Output the [x, y] coordinate of the center of the cell containing the given text.  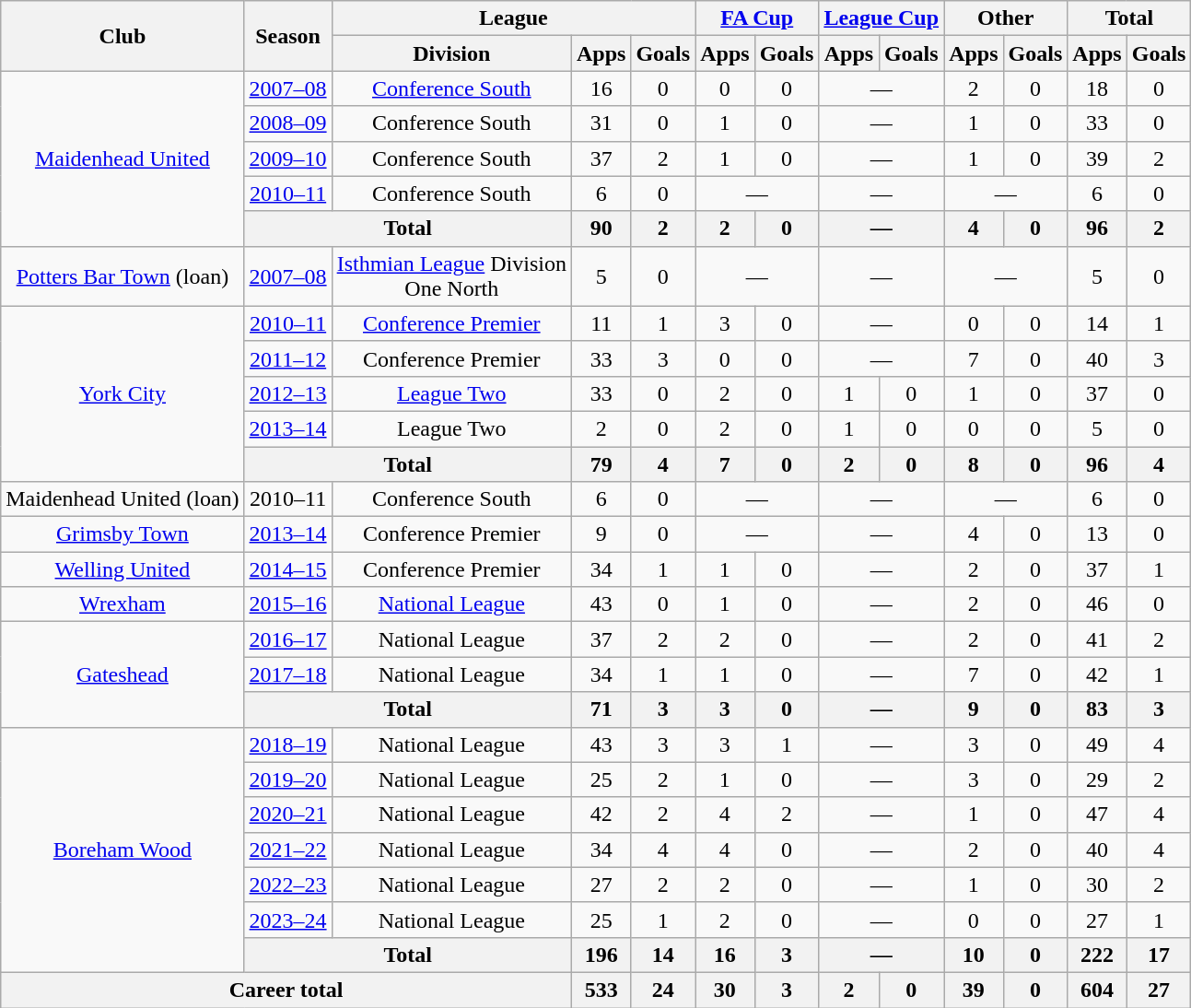
Welling United [123, 569]
17 [1159, 955]
Isthmian League DivisionOne North [451, 276]
Maidenhead United (loan) [123, 499]
46 [1097, 604]
13 [1097, 534]
2023–24 [287, 920]
Career total [286, 990]
FA Cup [757, 18]
41 [1097, 639]
29 [1097, 779]
79 [601, 463]
2015–16 [287, 604]
Season [287, 36]
222 [1097, 955]
2019–20 [287, 779]
2009–10 [287, 158]
2021–22 [287, 850]
71 [601, 709]
2017–18 [287, 674]
2020–21 [287, 815]
2011–12 [287, 358]
Wrexham [123, 604]
Maidenhead United [123, 158]
2022–23 [287, 885]
League [514, 18]
18 [1097, 88]
League Cup [882, 18]
Other [1006, 18]
90 [601, 229]
533 [601, 990]
31 [601, 123]
49 [1097, 744]
2014–15 [287, 569]
Boreham Wood [123, 850]
8 [974, 463]
York City [123, 393]
83 [1097, 709]
2012–13 [287, 393]
Grimsby Town [123, 534]
2016–17 [287, 639]
47 [1097, 815]
24 [663, 990]
Division [451, 53]
Club [123, 36]
604 [1097, 990]
Gateshead [123, 674]
196 [601, 955]
2018–19 [287, 744]
2008–09 [287, 123]
Potters Bar Town (loan) [123, 276]
10 [974, 955]
11 [601, 323]
